Return the [X, Y] coordinate for the center point of the cell that contains the specified text.  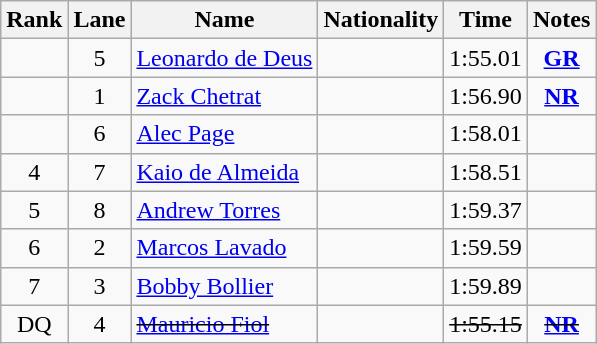
Name [224, 20]
1:59.59 [486, 248]
1:56.90 [486, 96]
1 [100, 96]
Alec Page [224, 134]
Andrew Torres [224, 210]
1:59.89 [486, 286]
Marcos Lavado [224, 248]
8 [100, 210]
1:58.51 [486, 172]
Lane [100, 20]
1:55.15 [486, 324]
Leonardo de Deus [224, 58]
Bobby Bollier [224, 286]
Nationality [381, 20]
Mauricio Fiol [224, 324]
1:59.37 [486, 210]
Notes [561, 20]
1:55.01 [486, 58]
Zack Chetrat [224, 96]
Time [486, 20]
GR [561, 58]
DQ [34, 324]
3 [100, 286]
2 [100, 248]
1:58.01 [486, 134]
Kaio de Almeida [224, 172]
Rank [34, 20]
